Scan for the cell matching the given text and deliver its (x, y) coordinate at center. 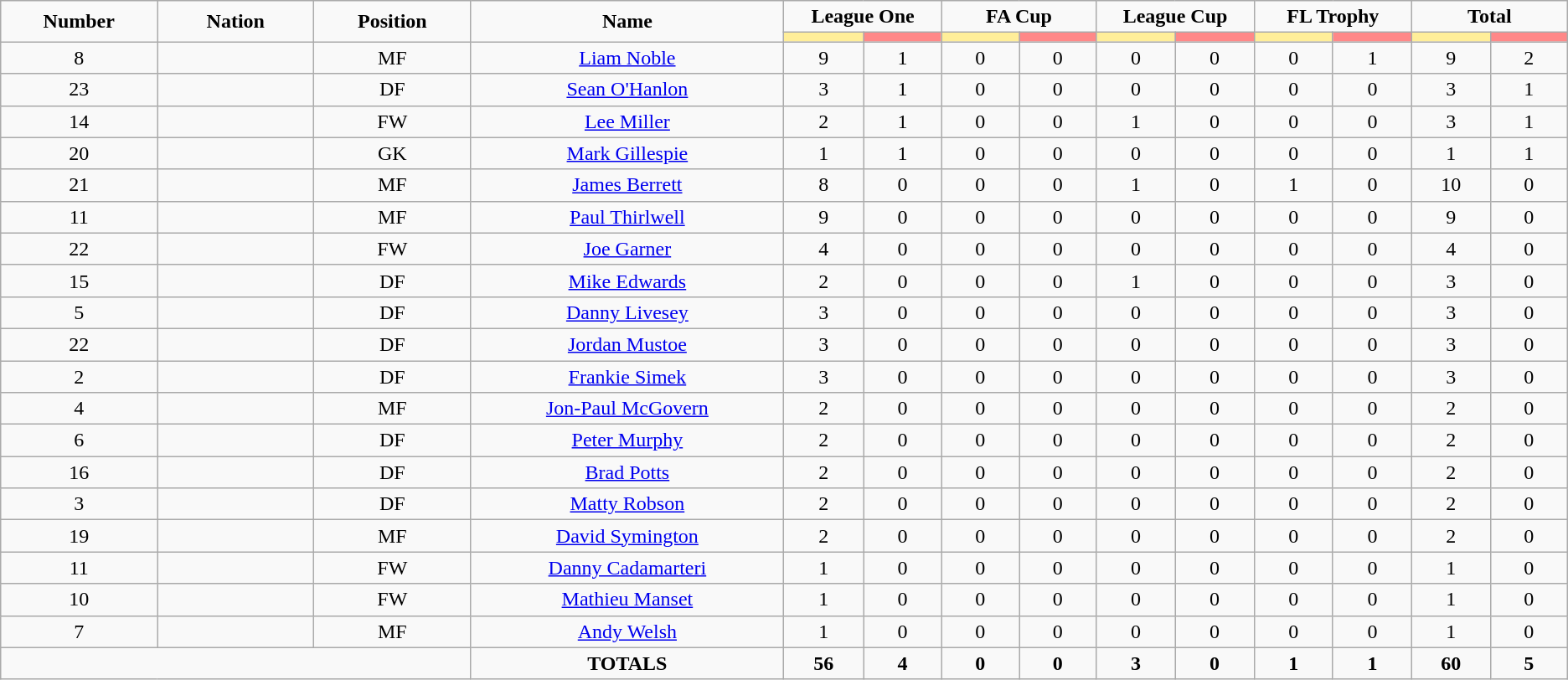
GK (392, 153)
Position (392, 22)
Number (79, 22)
Paul Thirlwell (627, 217)
FA Cup (1019, 17)
Joe Garner (627, 249)
7 (79, 631)
23 (79, 90)
Danny Livesey (627, 312)
Name (627, 22)
19 (79, 536)
James Berrett (627, 185)
Peter Murphy (627, 440)
Nation (236, 22)
League Cup (1175, 17)
60 (1451, 663)
Matty Robson (627, 504)
Jordan Mustoe (627, 344)
TOTALS (627, 663)
Frankie Simek (627, 376)
20 (79, 153)
Danny Cadamarteri (627, 568)
Andy Welsh (627, 631)
Mark Gillespie (627, 153)
Liam Noble (627, 58)
56 (824, 663)
14 (79, 121)
16 (79, 472)
FL Trophy (1333, 17)
Jon-Paul McGovern (627, 409)
Sean O'Hanlon (627, 90)
League One (863, 17)
Mike Edwards (627, 281)
David Symington (627, 536)
21 (79, 185)
Brad Potts (627, 472)
Mathieu Manset (627, 600)
6 (79, 440)
Lee Miller (627, 121)
15 (79, 281)
Total (1489, 17)
